Output the [X, Y] coordinate of the center of the cell containing the given text.  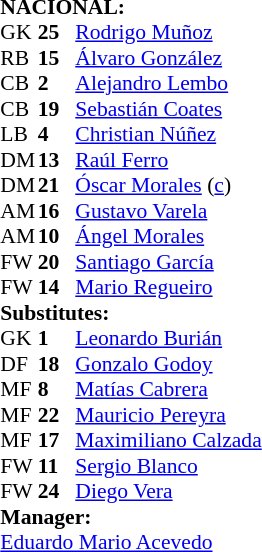
Raúl Ferro [168, 160]
10 [57, 237]
21 [57, 185]
25 [57, 33]
Ángel Morales [168, 237]
Óscar Morales (c) [168, 185]
24 [57, 491]
Matías Cabrera [168, 389]
15 [57, 58]
Gustavo Varela [168, 211]
16 [57, 211]
8 [57, 389]
DF [19, 364]
LB [19, 135]
Diego Vera [168, 491]
20 [57, 262]
Maximiliano Calzada [168, 441]
Sebastián Coates [168, 109]
4 [57, 135]
Sergio Blanco [168, 466]
Gonzalo Godoy [168, 364]
Christian Núñez [168, 135]
Mario Regueiro [168, 287]
Alejandro Lembo [168, 83]
13 [57, 160]
11 [57, 466]
22 [57, 415]
Rodrigo Muñoz [168, 33]
1 [57, 339]
14 [57, 287]
2 [57, 83]
18 [57, 364]
Santiago García [168, 262]
19 [57, 109]
17 [57, 441]
Álvaro González [168, 58]
Mauricio Pereyra [168, 415]
Substitutes: [130, 313]
RB [19, 58]
Manager: [130, 517]
Leonardo Burián [168, 339]
